Extract the (x, y) coordinate from the center of the cell holding the provided text.  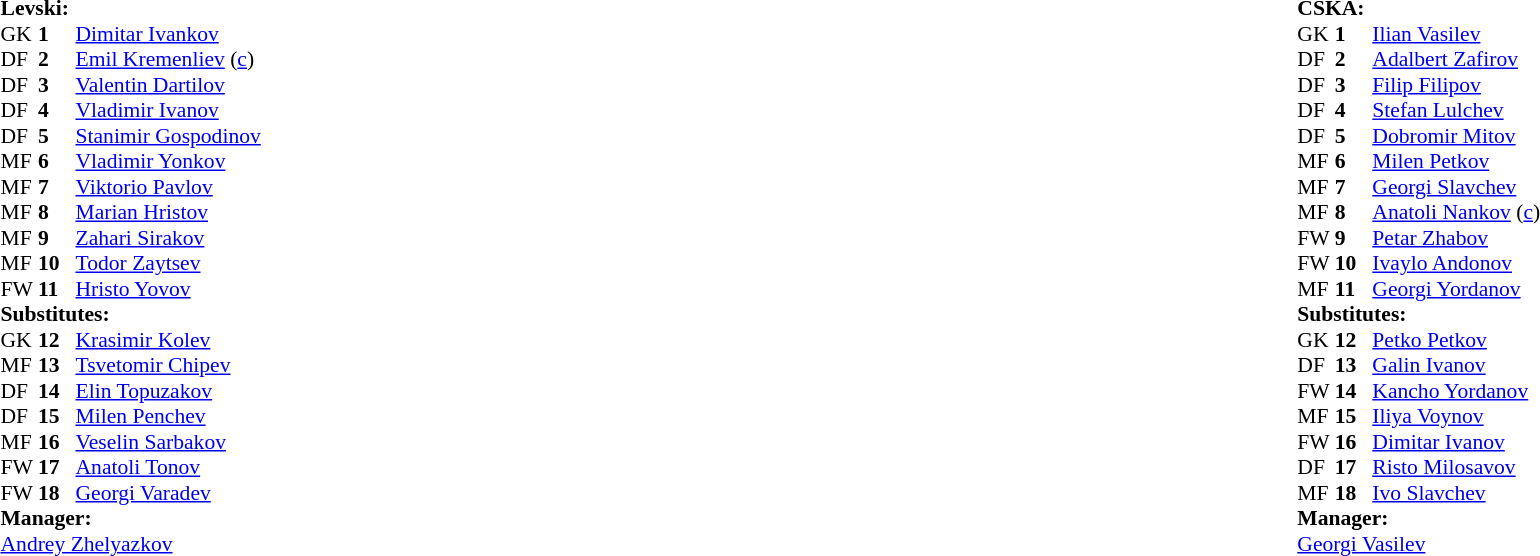
Viktorio Pavlov (168, 187)
Milen Petkov (1456, 161)
Stanimir Gospodinov (168, 136)
Anatoli Nankov (c) (1456, 213)
Valentin Dartilov (168, 85)
Veselin Sarbakov (168, 442)
Ilian Vasilev (1456, 34)
Zahari Sirakov (168, 238)
Marian Hristov (168, 213)
Filip Filipov (1456, 85)
Dobromir Mitov (1456, 136)
Elin Topuzakov (168, 391)
Dimitar Ivankov (168, 34)
Milen Penchev (168, 417)
Hristo Yovov (168, 289)
Krasimir Kolev (168, 340)
Todor Zaytsev (168, 263)
Iliya Voynov (1456, 417)
Georgi Varadev (168, 493)
Petar Zhabov (1456, 238)
Kancho Yordanov (1456, 391)
Ivaylo Andonov (1456, 263)
Anatoli Tonov (168, 467)
Stefan Lulchev (1456, 111)
Ivo Slavchev (1456, 493)
Vladimir Ivanov (168, 111)
Georgi Slavchev (1456, 187)
Petko Petkov (1456, 340)
Adalbert Zafirov (1456, 59)
Tsvetomir Chipev (168, 365)
Vladimir Yonkov (168, 161)
Galin Ivanov (1456, 365)
Emil Kremenliev (c) (168, 59)
Risto Milosavov (1456, 467)
Dimitar Ivanov (1456, 442)
Georgi Yordanov (1456, 289)
